Extract the (x, y) coordinate from the center of the cell holding the provided text.  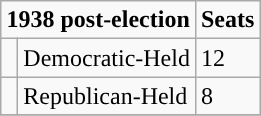
12 (227, 58)
Republican-Held (107, 96)
8 (227, 96)
Seats (227, 20)
1938 post-election (98, 20)
Democratic-Held (107, 58)
